Pinpoint the cell where the given text exists, returning its (x, y) midpoint coordinate. 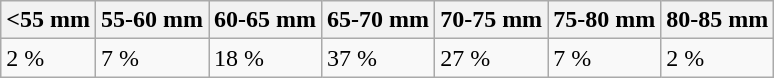
18 % (266, 58)
37 % (378, 58)
<55 mm (48, 20)
27 % (492, 58)
65-70 mm (378, 20)
70-75 mm (492, 20)
80-85 mm (718, 20)
55-60 mm (152, 20)
60-65 mm (266, 20)
75-80 mm (604, 20)
